Search for the cell housing the specified text and yield its [x, y] center coordinate. 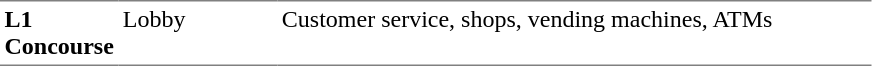
L1Concourse [59, 33]
Lobby [198, 33]
Customer service, shops, vending machines, ATMs [574, 33]
